Identify which cell holds the provided text, then report its (x, y) central coordinate. 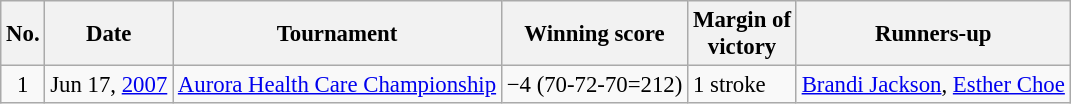
1 stroke (742, 85)
Brandi Jackson, Esther Choe (933, 85)
Tournament (338, 34)
−4 (70-72-70=212) (594, 85)
Date (109, 34)
Jun 17, 2007 (109, 85)
Runners-up (933, 34)
Winning score (594, 34)
Aurora Health Care Championship (338, 85)
Margin ofvictory (742, 34)
1 (23, 85)
No. (23, 34)
